Capture the cell that displays the provided text and extract its [X, Y] central coordinate. 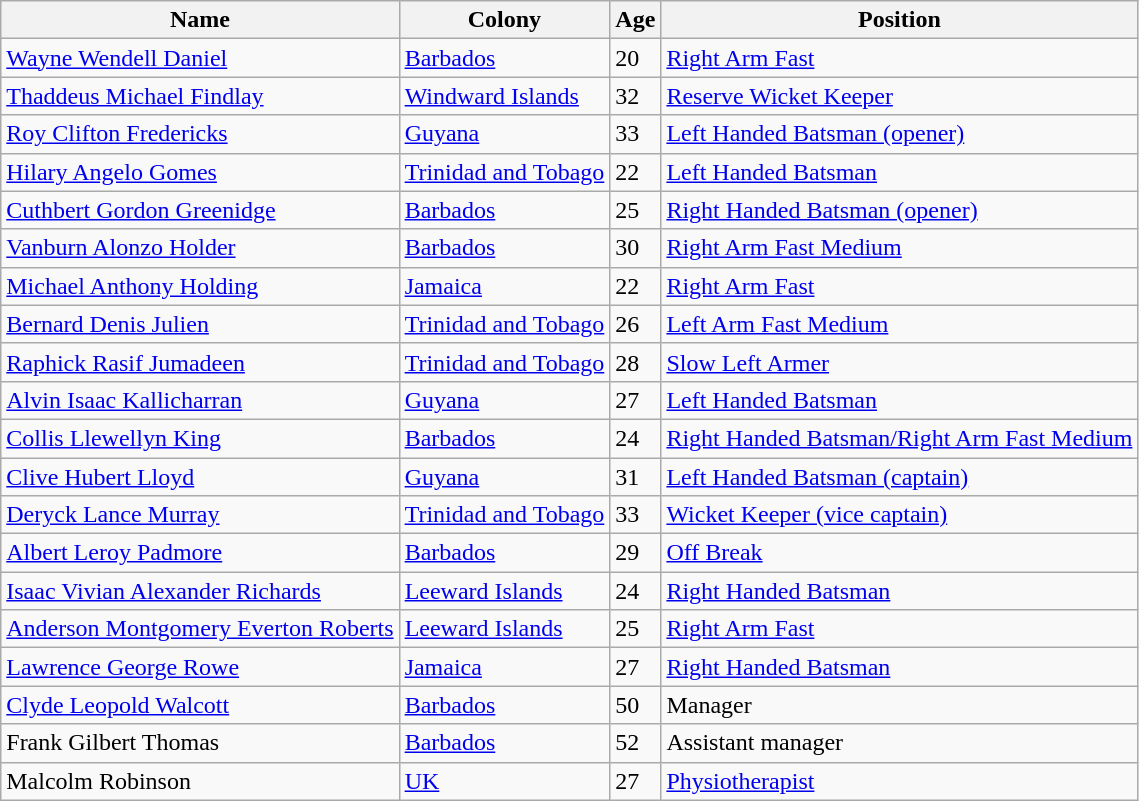
Deryck Lance Murray [200, 515]
Left Handed Batsman (captain) [900, 477]
Lawrence George Rowe [200, 667]
Reserve Wicket Keeper [900, 96]
Clyde Leopold Walcott [200, 705]
31 [636, 477]
Anderson Montgomery Everton Roberts [200, 629]
Hilary Angelo Gomes [200, 172]
Right Handed Batsman/Right Arm Fast Medium [900, 438]
Roy Clifton Fredericks [200, 134]
Michael Anthony Holding [200, 286]
Clive Hubert Lloyd [200, 477]
Physiotherapist [900, 781]
Cuthbert Gordon Greenidge [200, 210]
Age [636, 20]
Windward Islands [504, 96]
Left Handed Batsman (opener) [900, 134]
Off Break [900, 553]
Manager [900, 705]
Albert Leroy Padmore [200, 553]
Slow Left Armer [900, 362]
Left Arm Fast Medium [900, 324]
Wayne Wendell Daniel [200, 58]
Vanburn Alonzo Holder [200, 248]
Bernard Denis Julien [200, 324]
Isaac Vivian Alexander Richards [200, 591]
Thaddeus Michael Findlay [200, 96]
Assistant manager [900, 743]
26 [636, 324]
28 [636, 362]
50 [636, 705]
29 [636, 553]
Right Arm Fast Medium [900, 248]
Wicket Keeper (vice captain) [900, 515]
32 [636, 96]
Frank Gilbert Thomas [200, 743]
30 [636, 248]
Raphick Rasif Jumadeen [200, 362]
Alvin Isaac Kallicharran [200, 400]
52 [636, 743]
UK [504, 781]
20 [636, 58]
Malcolm Robinson [200, 781]
Right Handed Batsman (opener) [900, 210]
Position [900, 20]
Colony [504, 20]
Collis Llewellyn King [200, 438]
Name [200, 20]
